Find where the given text appears and provide that cell's center as (X, Y) coordinate. 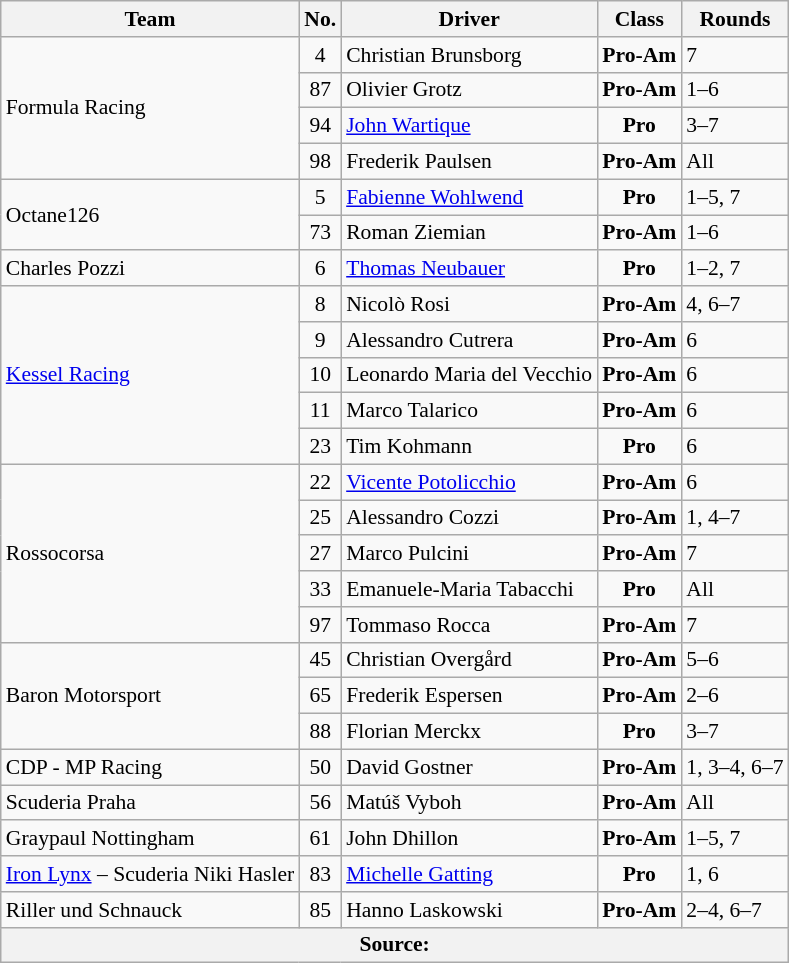
56 (320, 803)
Christian Brunsborg (469, 55)
Baron Motorsport (150, 696)
97 (320, 625)
Tim Kohmann (469, 447)
Marco Pulcini (469, 554)
25 (320, 518)
Graypaul Nottingham (150, 839)
Driver (469, 19)
8 (320, 304)
Vicente Potolicchio (469, 482)
1, 3–4, 6–7 (734, 767)
Kessel Racing (150, 375)
Source: (395, 945)
5–6 (734, 660)
5 (320, 197)
9 (320, 340)
Riller und Schnauck (150, 910)
Nicolò Rosi (469, 304)
Alessandro Cozzi (469, 518)
Scuderia Praha (150, 803)
Tommaso Rocca (469, 625)
Fabienne Wohlwend (469, 197)
Thomas Neubauer (469, 269)
85 (320, 910)
Roman Ziemian (469, 233)
Rounds (734, 19)
Alessandro Cutrera (469, 340)
Class (639, 19)
4 (320, 55)
Michelle Gatting (469, 874)
Iron Lynx – Scuderia Niki Hasler (150, 874)
1, 6 (734, 874)
2–4, 6–7 (734, 910)
Florian Merckx (469, 732)
1, 4–7 (734, 518)
Formula Racing (150, 108)
61 (320, 839)
87 (320, 90)
23 (320, 447)
Christian Overgård (469, 660)
94 (320, 126)
22 (320, 482)
Charles Pozzi (150, 269)
CDP - MP Racing (150, 767)
Marco Talarico (469, 411)
No. (320, 19)
65 (320, 696)
Frederik Espersen (469, 696)
4, 6–7 (734, 304)
83 (320, 874)
Frederik Paulsen (469, 162)
Octane126 (150, 214)
Hanno Laskowski (469, 910)
27 (320, 554)
33 (320, 589)
Emanuele-Maria Tabacchi (469, 589)
2–6 (734, 696)
Team (150, 19)
John Dhillon (469, 839)
Leonardo Maria del Vecchio (469, 375)
Matúš Vyboh (469, 803)
1–2, 7 (734, 269)
50 (320, 767)
88 (320, 732)
98 (320, 162)
David Gostner (469, 767)
45 (320, 660)
John Wartique (469, 126)
73 (320, 233)
11 (320, 411)
Olivier Grotz (469, 90)
10 (320, 375)
Rossocorsa (150, 553)
